Output the (X, Y) coordinate of the center of the cell containing the given text.  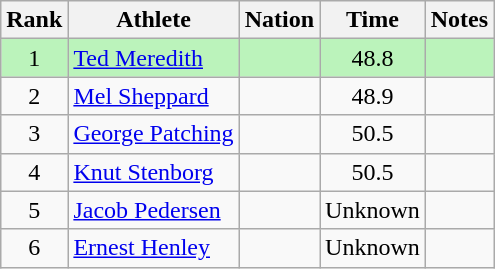
3 (34, 134)
Time (373, 20)
Rank (34, 20)
Athlete (154, 20)
4 (34, 172)
Ted Meredith (154, 58)
6 (34, 248)
Knut Stenborg (154, 172)
Notes (459, 20)
48.9 (373, 96)
George Patching (154, 134)
Ernest Henley (154, 248)
5 (34, 210)
Nation (279, 20)
2 (34, 96)
1 (34, 58)
48.8 (373, 58)
Mel Sheppard (154, 96)
Jacob Pedersen (154, 210)
